Return the [x, y] coordinate for the center point of the cell that contains the specified text.  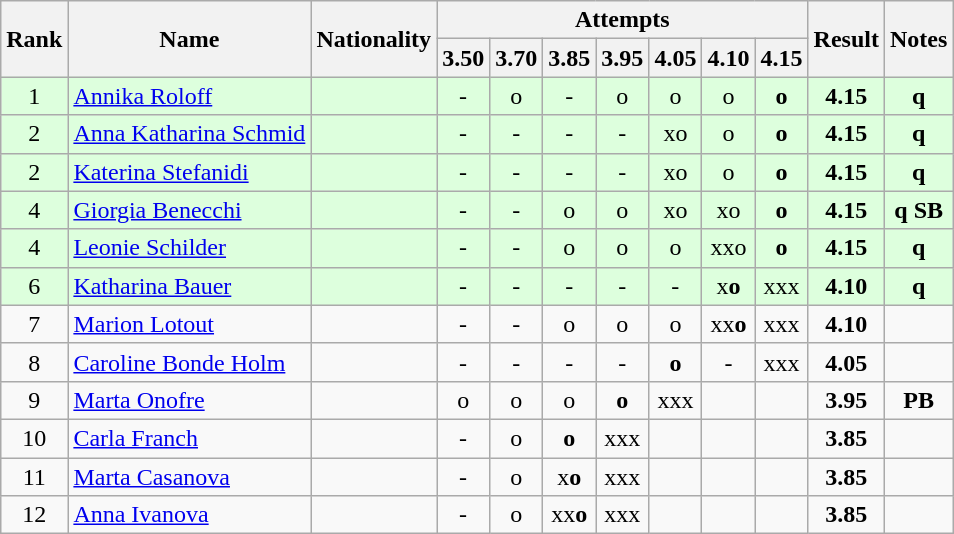
12 [34, 515]
Name [190, 39]
3.70 [516, 58]
10 [34, 438]
7 [34, 324]
Anna Ivanova [190, 515]
Katerina Stefanidi [190, 172]
Result [846, 39]
Marion Lotout [190, 324]
Katharina Bauer [190, 286]
Annika Roloff [190, 96]
Marta Onofre [190, 400]
Anna Katharina Schmid [190, 134]
Nationality [374, 39]
Marta Casanova [190, 477]
Caroline Bonde Holm [190, 362]
Giorgia Benecchi [190, 210]
Rank [34, 39]
3.50 [464, 58]
PB [918, 400]
1 [34, 96]
q SB [918, 210]
11 [34, 477]
Notes [918, 39]
Leonie Schilder [190, 248]
6 [34, 286]
Carla Franch [190, 438]
9 [34, 400]
Attempts [622, 20]
8 [34, 362]
